Return (X, Y) of the center of cell containing provided text 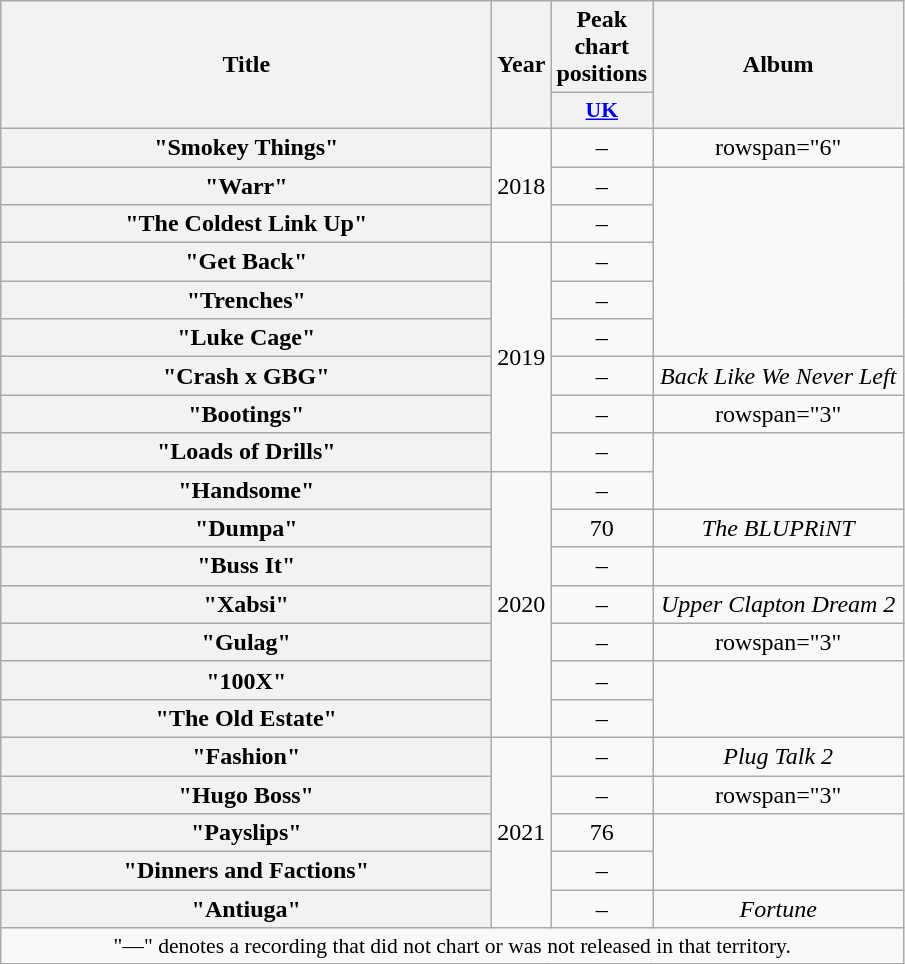
"Dumpa" (246, 528)
"—" denotes a recording that did not chart or was not released in that territory. (452, 946)
rowspan="6" (778, 147)
Back Like We Never Left (778, 376)
"Bootings" (246, 414)
"Antiuga" (246, 909)
"Fashion" (246, 756)
"The Old Estate" (246, 718)
"Dinners and Factions" (246, 871)
2020 (522, 604)
76 (602, 833)
"Payslips" (246, 833)
2021 (522, 832)
"Smokey Things" (246, 147)
"Gulag" (246, 642)
"Luke Cage" (246, 338)
Peak chart positions (602, 47)
2018 (522, 185)
70 (602, 528)
Fortune (778, 909)
"Get Back" (246, 262)
2019 (522, 357)
The BLUPRiNT (778, 528)
Upper Clapton Dream 2 (778, 604)
Year (522, 65)
Title (246, 65)
"Handsome" (246, 490)
UK (602, 111)
"Buss It" (246, 566)
"Crash x GBG" (246, 376)
"Trenches" (246, 300)
Plug Talk 2 (778, 756)
"Xabsi" (246, 604)
"Hugo Boss" (246, 795)
"Loads of Drills" (246, 452)
Album (778, 65)
"The Coldest Link Up" (246, 224)
"Warr" (246, 185)
"100X" (246, 680)
